For the text-containing cell, return its midpoint in (x, y) coordinate format. 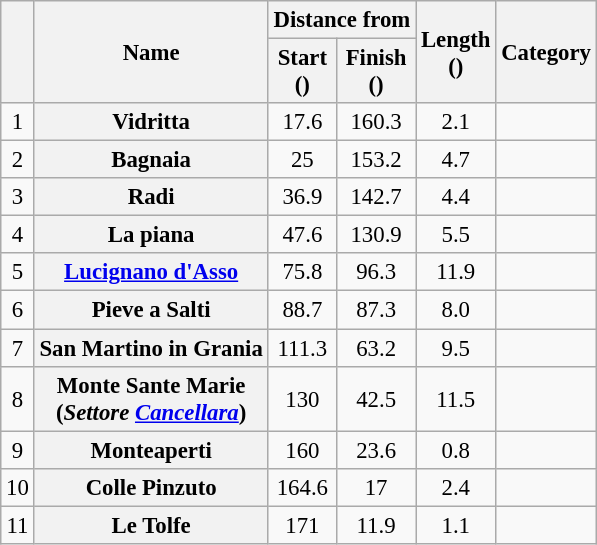
Le Tolfe (151, 525)
11.5 (456, 398)
4 (18, 235)
7 (18, 348)
Name (151, 52)
5 (18, 273)
9.5 (456, 348)
47.6 (302, 235)
130 (302, 398)
2.4 (456, 487)
4.4 (456, 197)
San Martino in Grania (151, 348)
La piana (151, 235)
5.5 (456, 235)
11 (18, 525)
160 (302, 450)
9 (18, 450)
160.3 (376, 122)
17.6 (302, 122)
Finish() (376, 72)
Pieve a Salti (151, 310)
Category (546, 52)
1.1 (456, 525)
1 (18, 122)
164.6 (302, 487)
2.1 (456, 122)
42.5 (376, 398)
8.0 (456, 310)
Vidritta (151, 122)
25 (302, 160)
63.2 (376, 348)
0.8 (456, 450)
88.7 (302, 310)
Length() (456, 52)
2 (18, 160)
75.8 (302, 273)
153.2 (376, 160)
Radi (151, 197)
142.7 (376, 197)
23.6 (376, 450)
111.3 (302, 348)
6 (18, 310)
Lucignano d'Asso (151, 273)
8 (18, 398)
171 (302, 525)
36.9 (302, 197)
87.3 (376, 310)
Monteaperti (151, 450)
Start() (302, 72)
Colle Pinzuto (151, 487)
Monte Sante Marie(Settore Cancellara) (151, 398)
10 (18, 487)
17 (376, 487)
130.9 (376, 235)
96.3 (376, 273)
Bagnaia (151, 160)
3 (18, 197)
4.7 (456, 160)
Distance from (342, 20)
